Find where the given text appears and provide that cell's center as [X, Y] coordinate. 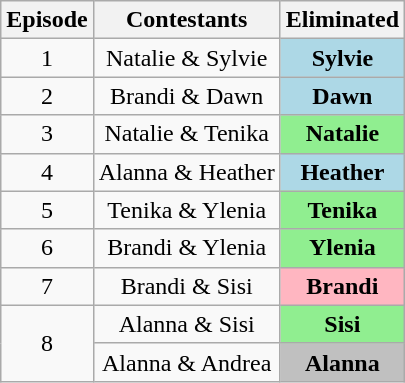
Brandi & Sisi [186, 286]
Natalie [342, 134]
4 [47, 172]
7 [47, 286]
Sisi [342, 324]
Natalie & Sylvie [186, 58]
Episode [47, 20]
Brandi [342, 286]
Natalie & Tenika [186, 134]
Alanna & Sisi [186, 324]
5 [47, 210]
Eliminated [342, 20]
6 [47, 248]
Brandi & Dawn [186, 96]
Alanna & Heather [186, 172]
Ylenia [342, 248]
Brandi & Ylenia [186, 248]
3 [47, 134]
2 [47, 96]
Heather [342, 172]
Tenika & Ylenia [186, 210]
Tenika [342, 210]
Dawn [342, 96]
8 [47, 343]
1 [47, 58]
Alanna [342, 362]
Alanna & Andrea [186, 362]
Contestants [186, 20]
Sylvie [342, 58]
